From the cell containing the given text, extract its center point as (x, y) coordinate. 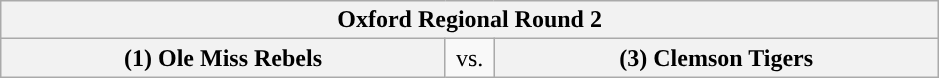
(1) Ole Miss Rebels (224, 58)
Oxford Regional Round 2 (470, 20)
(3) Clemson Tigers (716, 58)
vs. (470, 58)
